Search for the cell housing the specified text and yield its (X, Y) center coordinate. 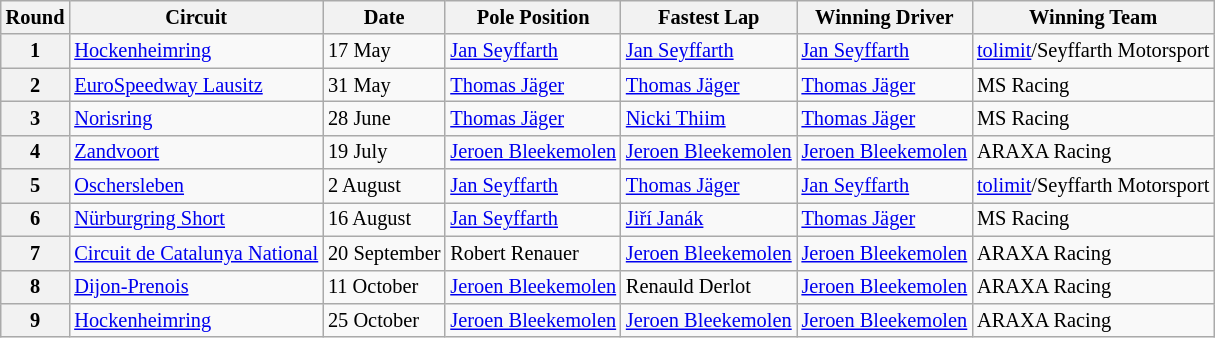
2 August (384, 186)
Zandvoort (196, 152)
9 (36, 320)
Renauld Derlot (709, 287)
5 (36, 186)
1 (36, 51)
Dijon-Prenois (196, 287)
Circuit de Catalunya National (196, 253)
19 July (384, 152)
7 (36, 253)
16 August (384, 219)
Jiří Janák (709, 219)
Norisring (196, 118)
31 May (384, 85)
11 October (384, 287)
Robert Renauer (533, 253)
25 October (384, 320)
Winning Driver (885, 17)
EuroSpeedway Lausitz (196, 85)
8 (36, 287)
Nicki Thiim (709, 118)
Fastest Lap (709, 17)
Date (384, 17)
6 (36, 219)
28 June (384, 118)
4 (36, 152)
Circuit (196, 17)
Oschersleben (196, 186)
Round (36, 17)
20 September (384, 253)
Pole Position (533, 17)
2 (36, 85)
17 May (384, 51)
Nürburgring Short (196, 219)
3 (36, 118)
Winning Team (1093, 17)
